Locate the cell with the specified text and output its [X, Y] center coordinate. 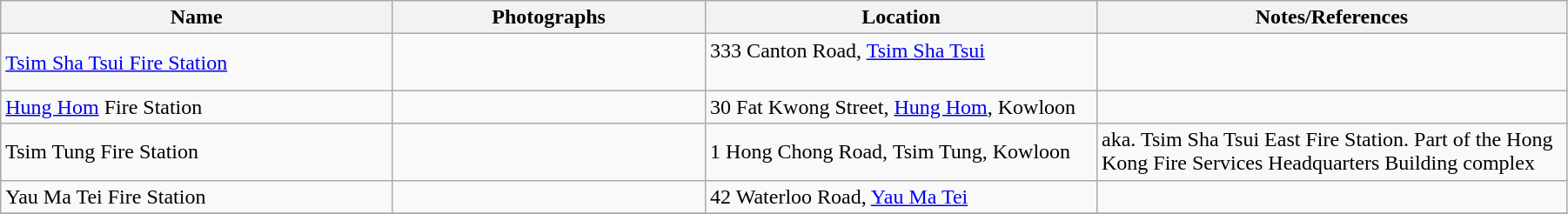
Tsim Tung Fire Station [197, 151]
aka. Tsim Sha Tsui East Fire Station. Part of the Hong Kong Fire Services Headquarters Building complex [1331, 151]
1 Hong Chong Road, Tsim Tung, Kowloon [901, 151]
42 Waterloo Road, Yau Ma Tei [901, 197]
Notes/References [1331, 17]
30 Fat Kwong Street, Hung Hom, Kowloon [901, 107]
Name [197, 17]
Location [901, 17]
Hung Hom Fire Station [197, 107]
333 Canton Road, Tsim Sha Tsui [901, 63]
Tsim Sha Tsui Fire Station [197, 63]
Yau Ma Tei Fire Station [197, 197]
Photographs [549, 17]
